Search for the cell housing the specified text and yield its (X, Y) center coordinate. 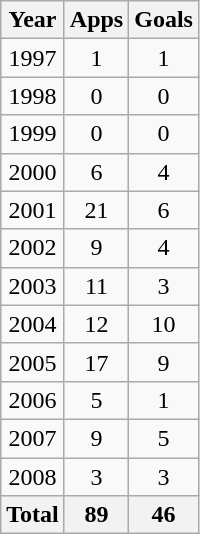
2003 (33, 286)
Apps (96, 20)
1999 (33, 134)
2002 (33, 248)
2000 (33, 172)
1997 (33, 58)
2006 (33, 400)
Total (33, 515)
89 (96, 515)
21 (96, 210)
10 (164, 324)
1998 (33, 96)
11 (96, 286)
12 (96, 324)
2008 (33, 477)
2005 (33, 362)
2001 (33, 210)
Goals (164, 20)
2004 (33, 324)
17 (96, 362)
46 (164, 515)
2007 (33, 438)
Year (33, 20)
